Detect which cell encompasses the target text, then output its [x, y] center coordinate. 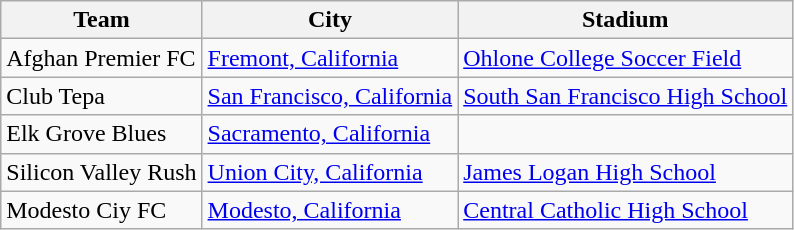
Stadium [626, 20]
Ohlone College Soccer Field [626, 58]
City [330, 20]
Modesto, California [330, 210]
Union City, California [330, 172]
Club Tepa [102, 96]
Silicon Valley Rush [102, 172]
James Logan High School [626, 172]
Team [102, 20]
Afghan Premier FC [102, 58]
Central Catholic High School [626, 210]
Modesto Ciy FC [102, 210]
Elk Grove Blues [102, 134]
Sacramento, California [330, 134]
Fremont, California [330, 58]
South San Francisco High School [626, 96]
San Francisco, California [330, 96]
